Output the [x, y] coordinate of the center of the cell containing the given text.  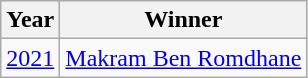
Winner [184, 20]
Makram Ben Romdhane [184, 58]
2021 [30, 58]
Year [30, 20]
